Provide the (X, Y) coordinate of the cell's center where the given text is located.  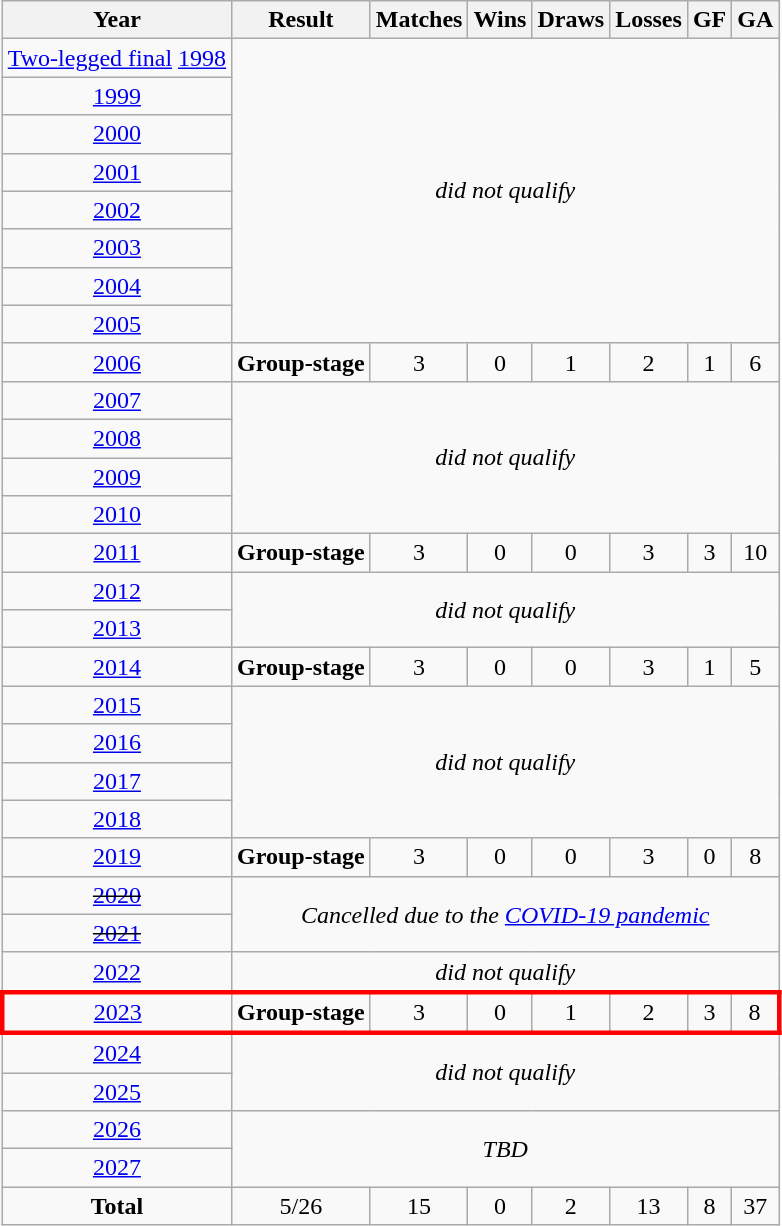
2002 (116, 210)
2014 (116, 667)
10 (756, 553)
2023 (116, 1012)
Draws (571, 20)
2025 (116, 1091)
Total (116, 1206)
2009 (116, 477)
2008 (116, 438)
2001 (116, 172)
6 (756, 362)
15 (419, 1206)
2020 (116, 895)
2016 (116, 743)
2012 (116, 591)
2000 (116, 134)
2027 (116, 1168)
Wins (500, 20)
2024 (116, 1053)
Matches (419, 20)
13 (649, 1206)
Year (116, 20)
5/26 (302, 1206)
GF (709, 20)
2004 (116, 286)
Cancelled due to the COVID-19 pandemic (506, 914)
2013 (116, 629)
2026 (116, 1130)
5 (756, 667)
GA (756, 20)
Result (302, 20)
2005 (116, 324)
TBD (506, 1149)
1999 (116, 96)
2003 (116, 248)
37 (756, 1206)
2015 (116, 705)
2019 (116, 857)
2018 (116, 819)
2007 (116, 400)
2010 (116, 515)
Two-legged final 1998 (116, 58)
Losses (649, 20)
2011 (116, 553)
2006 (116, 362)
2021 (116, 933)
2022 (116, 972)
2017 (116, 781)
